Pinpoint the cell where the given text exists, returning its [X, Y] midpoint coordinate. 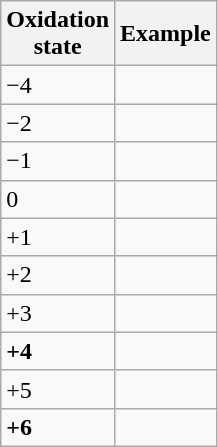
+3 [58, 313]
Oxidation state [58, 34]
−4 [58, 85]
−1 [58, 161]
+4 [58, 351]
+6 [58, 427]
−2 [58, 123]
+5 [58, 389]
+1 [58, 237]
+2 [58, 275]
Example [166, 34]
0 [58, 199]
